Locate the cell with the specified text and output its [x, y] center coordinate. 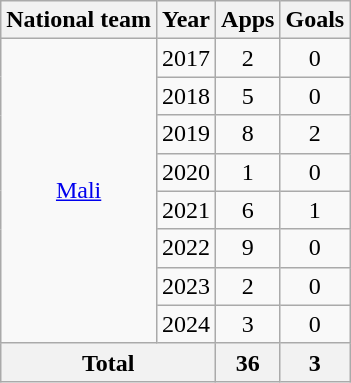
Year [186, 20]
2024 [186, 324]
Apps [248, 20]
9 [248, 248]
Mali [79, 191]
Total [108, 362]
36 [248, 362]
6 [248, 210]
2022 [186, 248]
Goals [315, 20]
5 [248, 96]
2020 [186, 172]
2023 [186, 286]
2019 [186, 134]
2017 [186, 58]
2018 [186, 96]
2021 [186, 210]
8 [248, 134]
National team [79, 20]
